Return the [x, y] coordinate for the center point of the cell that contains the specified text.  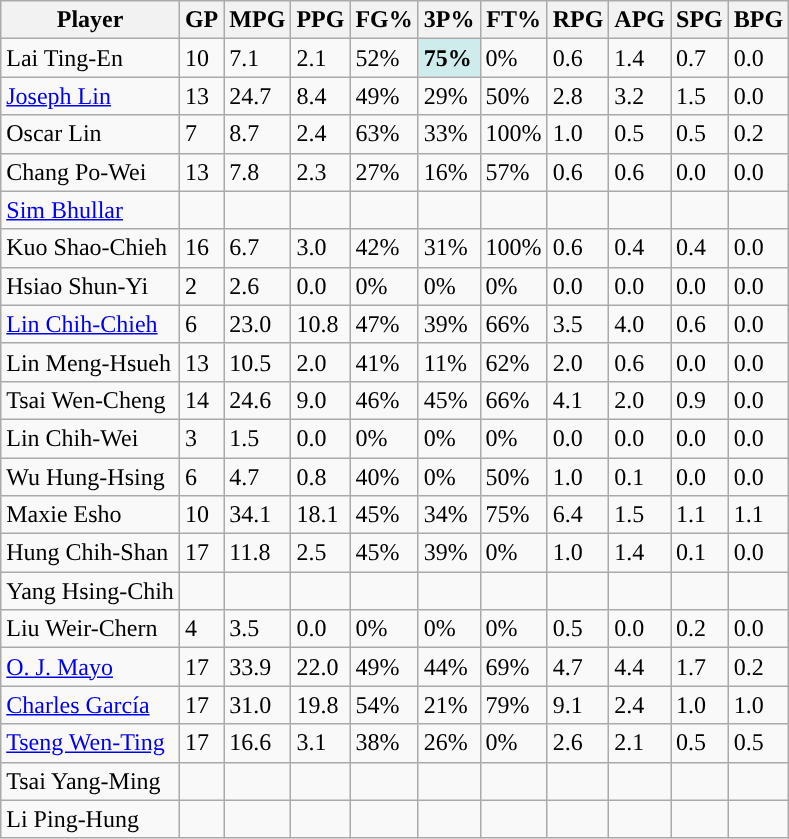
69% [514, 667]
11.8 [258, 553]
Li Ping-Hung [90, 819]
33.9 [258, 667]
31% [449, 248]
0.8 [320, 477]
31.0 [258, 705]
7 [201, 134]
44% [449, 667]
O. J. Mayo [90, 667]
63% [384, 134]
79% [514, 705]
Sim Bhullar [90, 210]
47% [384, 324]
Chang Po-Wei [90, 172]
4.1 [578, 400]
40% [384, 477]
24.7 [258, 96]
Maxie Esho [90, 515]
SPG [700, 20]
10.8 [320, 324]
Tsai Yang-Ming [90, 781]
4.4 [640, 667]
46% [384, 400]
10.5 [258, 362]
8.4 [320, 96]
16 [201, 248]
8.7 [258, 134]
Hsiao Shun-Yi [90, 286]
19.8 [320, 705]
27% [384, 172]
0.9 [700, 400]
24.6 [258, 400]
3.2 [640, 96]
PPG [320, 20]
2.5 [320, 553]
4 [201, 629]
1.7 [700, 667]
Lin Meng-Hsueh [90, 362]
52% [384, 58]
6.4 [578, 515]
14 [201, 400]
Kuo Shao-Chieh [90, 248]
Lin Chih-Wei [90, 438]
6.7 [258, 248]
2.8 [578, 96]
Joseph Lin [90, 96]
Lin Chih-Chieh [90, 324]
54% [384, 705]
9.1 [578, 705]
2 [201, 286]
16% [449, 172]
38% [384, 743]
Lai Ting-En [90, 58]
FG% [384, 20]
11% [449, 362]
42% [384, 248]
34% [449, 515]
FT% [514, 20]
16.6 [258, 743]
23.0 [258, 324]
7.1 [258, 58]
RPG [578, 20]
MPG [258, 20]
33% [449, 134]
9.0 [320, 400]
GP [201, 20]
Liu Weir-Chern [90, 629]
21% [449, 705]
3.1 [320, 743]
57% [514, 172]
4.0 [640, 324]
3P% [449, 20]
Hung Chih-Shan [90, 553]
0.7 [700, 58]
Tsai Wen-Cheng [90, 400]
Oscar Lin [90, 134]
41% [384, 362]
18.1 [320, 515]
2.3 [320, 172]
APG [640, 20]
3 [201, 438]
BPG [758, 20]
Tseng Wen-Ting [90, 743]
Wu Hung-Hsing [90, 477]
7.8 [258, 172]
22.0 [320, 667]
Yang Hsing-Chih [90, 591]
3.0 [320, 248]
Player [90, 20]
29% [449, 96]
Charles García [90, 705]
26% [449, 743]
62% [514, 362]
34.1 [258, 515]
